Extract the [x, y] coordinate from the center of the cell holding the provided text.  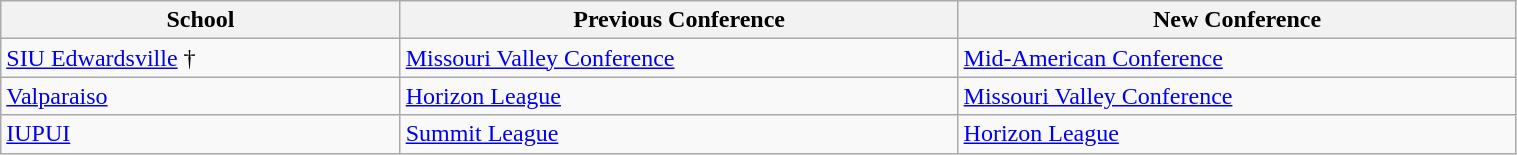
Valparaiso [200, 96]
Mid-American Conference [1237, 58]
Previous Conference [679, 20]
SIU Edwardsville † [200, 58]
IUPUI [200, 134]
Summit League [679, 134]
School [200, 20]
New Conference [1237, 20]
